Pinpoint the cell where the given text exists, returning its (x, y) midpoint coordinate. 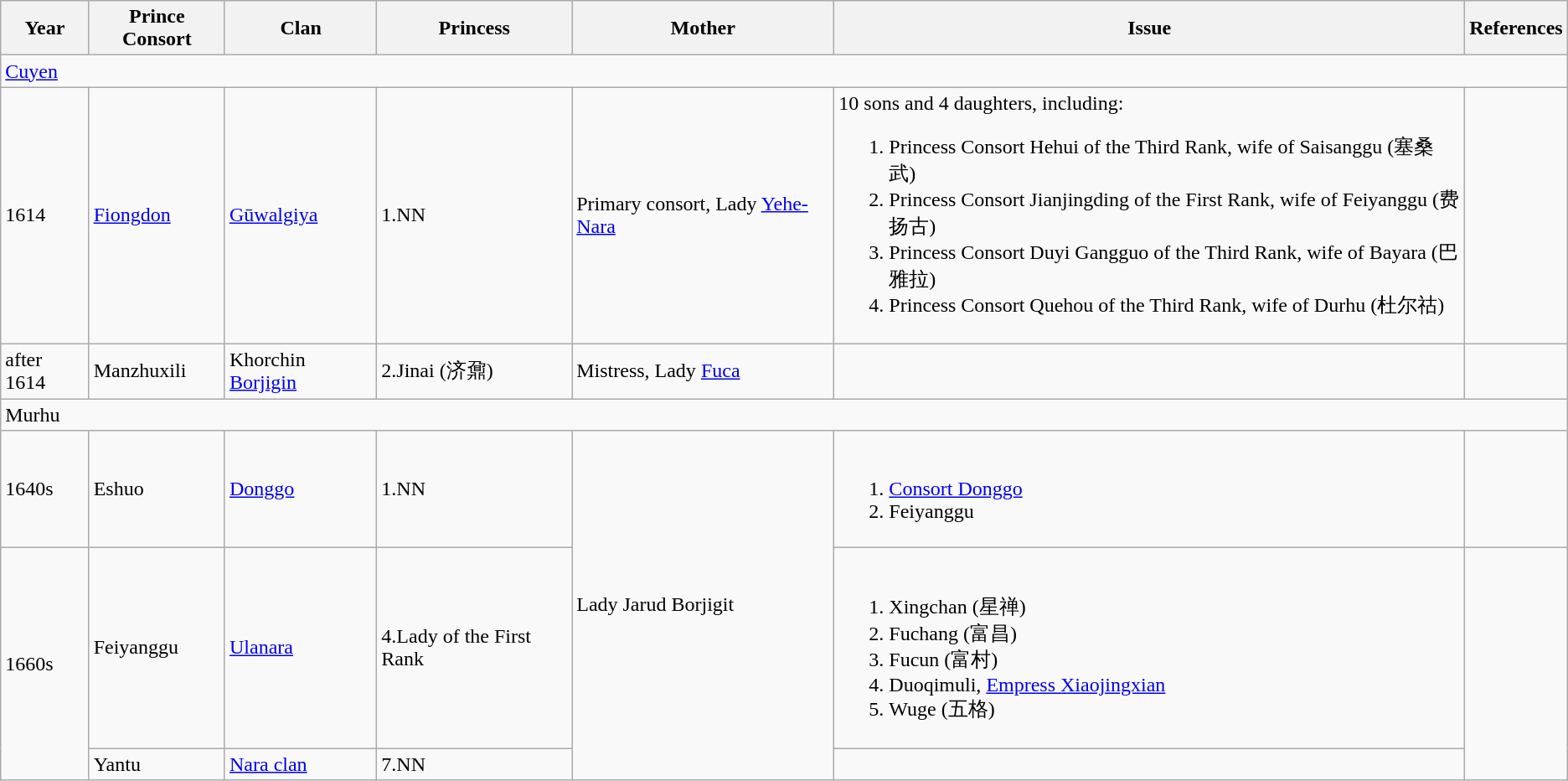
Murhu (784, 415)
Donggo (300, 489)
Mother (704, 28)
1660s (45, 664)
Issue (1149, 28)
Year (45, 28)
Yantu (157, 764)
7.NN (474, 764)
Clan (300, 28)
Consort DonggoFeiyanggu (1149, 489)
Mistress, Lady Fuca (704, 370)
Prince Consort (157, 28)
after 1614 (45, 370)
Feiyanggu (157, 649)
Khorchin Borjigin (300, 370)
References (1516, 28)
2.Jinai (济鼐) (474, 370)
1640s (45, 489)
Gūwalgiya (300, 216)
Eshuo (157, 489)
1614 (45, 216)
Princess (474, 28)
Ulanara (300, 649)
Xingchan (星禅)Fuchang (富昌)Fucun (富村)Duoqimuli, Empress XiaojingxianWuge (五格) (1149, 649)
Lady Jarud Borjigit (704, 605)
Nara clan (300, 764)
Fiongdon (157, 216)
4.Lady of the First Rank (474, 649)
Primary consort, Lady Yehe-Nara (704, 216)
Cuyen (784, 71)
Manzhuxili (157, 370)
